Determine the (X, Y) coordinate at the center of the cell enclosing the given text.  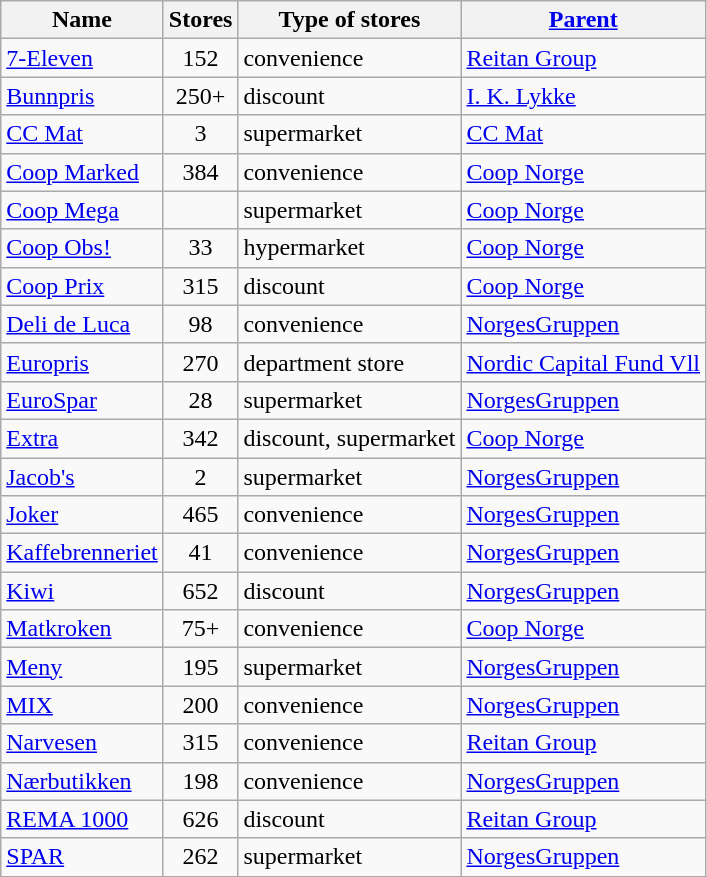
Kaffebrenneriet (82, 553)
Name (82, 20)
2 (200, 477)
342 (200, 438)
hypermarket (350, 248)
REMA 1000 (82, 819)
Stores (200, 20)
465 (200, 515)
Nordic Capital Fund Vll (584, 362)
MIX (82, 705)
41 (200, 553)
33 (200, 248)
Nærbutikken (82, 781)
discount, supermarket (350, 438)
SPAR (82, 857)
Parent (584, 20)
152 (200, 58)
652 (200, 591)
I. K. Lykke (584, 96)
Matkroken (82, 629)
Coop Mega (82, 210)
Extra (82, 438)
Europris (82, 362)
Kiwi (82, 591)
Deli de Luca (82, 324)
262 (200, 857)
28 (200, 400)
Type of stores (350, 20)
3 (200, 134)
Coop Obs! (82, 248)
Narvesen (82, 743)
75+ (200, 629)
200 (200, 705)
7-Eleven (82, 58)
Coop Prix (82, 286)
Bunnpris (82, 96)
98 (200, 324)
195 (200, 667)
Meny (82, 667)
270 (200, 362)
Joker (82, 515)
250+ (200, 96)
department store (350, 362)
EuroSpar (82, 400)
626 (200, 819)
198 (200, 781)
Jacob's (82, 477)
384 (200, 172)
Coop Marked (82, 172)
